Pinpoint the cell where the given text exists, returning its [X, Y] midpoint coordinate. 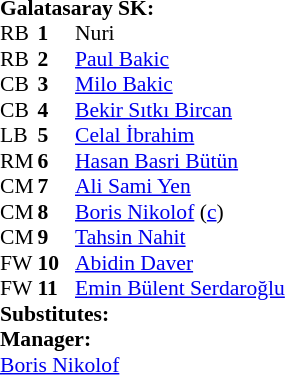
Bekir Sıtkı Bircan [180, 110]
Abidin Daver [180, 263]
3 [57, 85]
8 [57, 212]
RM [19, 161]
7 [57, 187]
1 [57, 33]
Paul Bakic [180, 59]
Milo Bakic [180, 85]
9 [57, 237]
Celal İbrahim [180, 135]
Nuri [180, 33]
Hasan Basri Bütün [180, 161]
Emin Bülent Serdaroğlu [180, 289]
10 [57, 263]
Manager: [142, 339]
Substitutes: [142, 314]
Ali Sami Yen [180, 187]
2 [57, 59]
5 [57, 135]
11 [57, 289]
Boris Nikolof (c) [180, 212]
LB [19, 135]
Tahsin Nahit [180, 237]
4 [57, 110]
6 [57, 161]
